Return [x, y] of the center of cell containing provided text 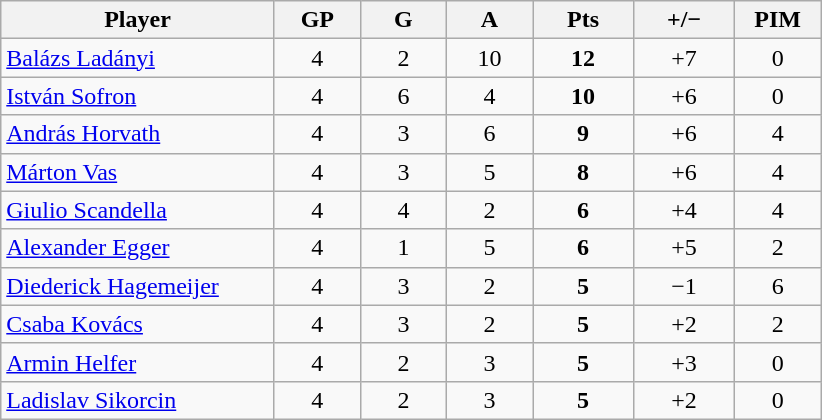
8 [582, 172]
Giulio Scandella [138, 210]
A [489, 20]
István Sofron [138, 96]
PIM [778, 20]
+5 [684, 248]
GP [317, 20]
12 [582, 58]
Márton Vas [138, 172]
Armin Helfer [138, 362]
Balázs Ladányi [138, 58]
1 [403, 248]
+3 [684, 362]
9 [582, 134]
+/− [684, 20]
+4 [684, 210]
Diederick Hagemeijer [138, 286]
−1 [684, 286]
+7 [684, 58]
Csaba Kovács [138, 324]
G [403, 20]
Player [138, 20]
András Horvath [138, 134]
Ladislav Sikorcin [138, 400]
Pts [582, 20]
Alexander Egger [138, 248]
